Return the [x, y] coordinate for the center point of the cell that contains the specified text.  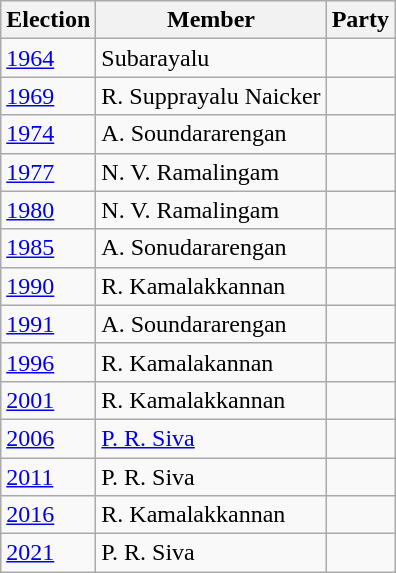
1977 [48, 172]
Member [211, 20]
R. Kamalakannan [211, 362]
R. Supprayalu Naicker [211, 96]
1990 [48, 286]
1969 [48, 96]
1991 [48, 324]
1985 [48, 248]
2016 [48, 515]
2011 [48, 477]
2001 [48, 400]
A. Sonudararengan [211, 248]
1974 [48, 134]
Subarayalu [211, 58]
2021 [48, 553]
1980 [48, 210]
1996 [48, 362]
Party [360, 20]
Election [48, 20]
2006 [48, 438]
1964 [48, 58]
